From the cell containing the given text, extract its center point as [X, Y] coordinate. 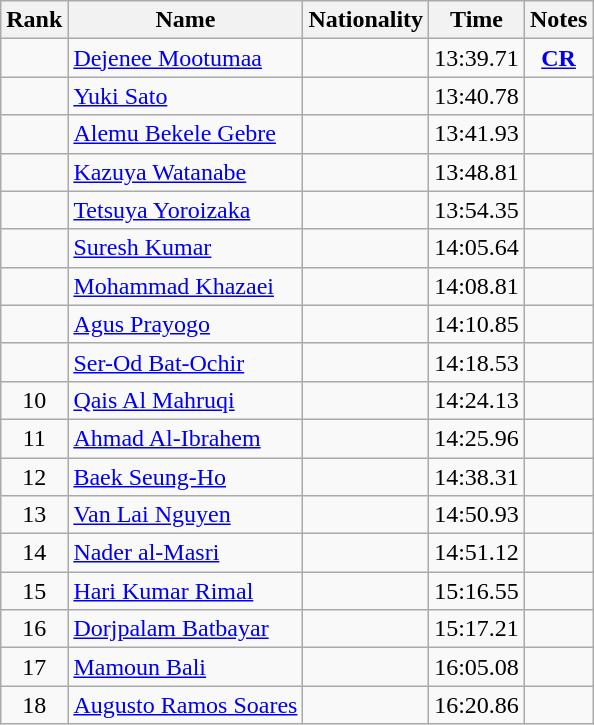
13:48.81 [477, 172]
17 [34, 667]
16:05.08 [477, 667]
13 [34, 515]
Nader al-Masri [186, 553]
Name [186, 20]
Kazuya Watanabe [186, 172]
18 [34, 705]
Suresh Kumar [186, 248]
Notes [558, 20]
14:38.31 [477, 477]
Mamoun Bali [186, 667]
Hari Kumar Rimal [186, 591]
14:18.53 [477, 362]
14:10.85 [477, 324]
Ser-Od Bat-Ochir [186, 362]
13:39.71 [477, 58]
Alemu Bekele Gebre [186, 134]
12 [34, 477]
Baek Seung-Ho [186, 477]
Dejenee Mootumaa [186, 58]
14:24.13 [477, 400]
14 [34, 553]
Qais Al Mahruqi [186, 400]
Tetsuya Yoroizaka [186, 210]
Ahmad Al-Ibrahem [186, 438]
Dorjpalam Batbayar [186, 629]
Van Lai Nguyen [186, 515]
13:41.93 [477, 134]
Nationality [366, 20]
Agus Prayogo [186, 324]
CR [558, 58]
15:16.55 [477, 591]
10 [34, 400]
14:51.12 [477, 553]
Time [477, 20]
Mohammad Khazaei [186, 286]
13:54.35 [477, 210]
14:25.96 [477, 438]
Augusto Ramos Soares [186, 705]
14:50.93 [477, 515]
16:20.86 [477, 705]
14:08.81 [477, 286]
Yuki Sato [186, 96]
16 [34, 629]
15:17.21 [477, 629]
13:40.78 [477, 96]
Rank [34, 20]
11 [34, 438]
15 [34, 591]
14:05.64 [477, 248]
